Return the (x, y) coordinate for the center point of the cell that contains the specified text.  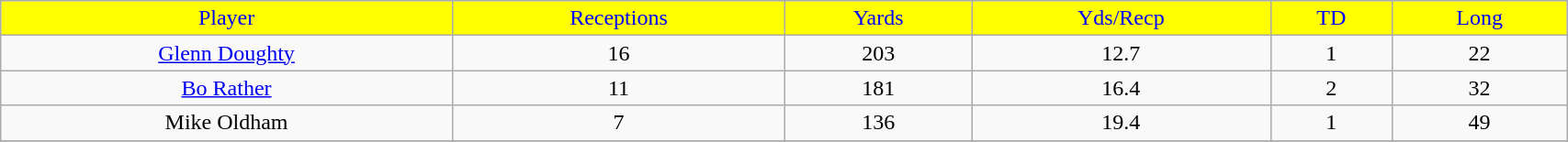
32 (1480, 88)
11 (618, 88)
Glenn Doughty (227, 53)
136 (878, 123)
TD (1332, 18)
22 (1480, 53)
Bo Rather (227, 88)
Yards (878, 18)
7 (618, 123)
2 (1332, 88)
Receptions (618, 18)
203 (878, 53)
49 (1480, 123)
16.4 (1121, 88)
16 (618, 53)
19.4 (1121, 123)
Player (227, 18)
12.7 (1121, 53)
Mike Oldham (227, 123)
181 (878, 88)
Yds/Recp (1121, 18)
Long (1480, 18)
